Extract the (X, Y) coordinate from the center of the cell holding the provided text.  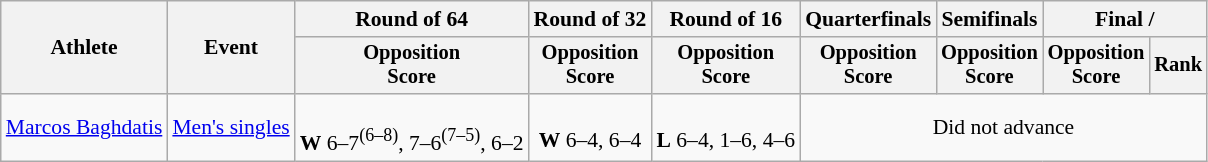
Athlete (84, 48)
W 6–7(6–8), 7–6(7–5), 6–2 (412, 128)
L 6–4, 1–6, 4–6 (726, 128)
Did not advance (1004, 128)
Semifinals (990, 19)
Round of 32 (590, 19)
Round of 16 (726, 19)
W 6–4, 6–4 (590, 128)
Quarterfinals (868, 19)
Marcos Baghdatis (84, 128)
Rank (1178, 66)
Final / (1125, 19)
Men's singles (230, 128)
Event (230, 48)
Round of 64 (412, 19)
